Determine the (x, y) coordinate at the center of the cell enclosing the given text.  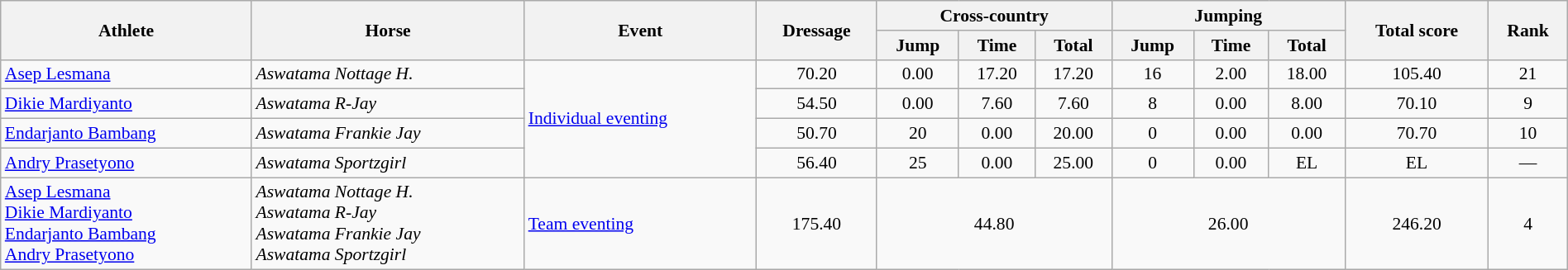
44.80 (994, 224)
50.70 (817, 134)
70.70 (1417, 134)
8.00 (1307, 104)
54.50 (817, 104)
8 (1153, 104)
Endarjanto Bambang (127, 134)
Dikie Mardiyanto (127, 104)
20.00 (1073, 134)
16 (1153, 74)
25 (918, 163)
Aswatama Nottage H.Aswatama R-JayAswatama Frankie JayAswatama Sportzgirl (387, 224)
246.20 (1417, 224)
Team eventing (640, 224)
26.00 (1228, 224)
Asep Lesmana (127, 74)
Aswatama Nottage H. (387, 74)
Total score (1417, 30)
70.20 (817, 74)
18.00 (1307, 74)
4 (1528, 224)
2.00 (1231, 74)
70.10 (1417, 104)
Andry Prasetyono (127, 163)
20 (918, 134)
Cross-country (994, 16)
Asep LesmanaDikie MardiyantoEndarjanto BambangAndry Prasetyono (127, 224)
Athlete (127, 30)
Dressage (817, 30)
Aswatama R-Jay (387, 104)
10 (1528, 134)
Rank (1528, 30)
Jumping (1228, 16)
56.40 (817, 163)
Event (640, 30)
Aswatama Frankie Jay (387, 134)
21 (1528, 74)
105.40 (1417, 74)
— (1528, 163)
25.00 (1073, 163)
Aswatama Sportzgirl (387, 163)
175.40 (817, 224)
Individual eventing (640, 118)
9 (1528, 104)
Horse (387, 30)
